From the cell containing the given text, extract its center point as [X, Y] coordinate. 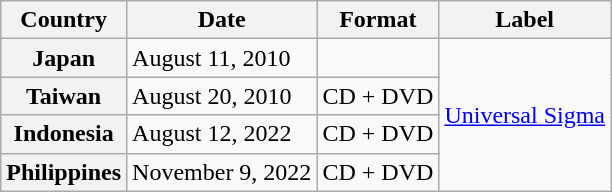
Date [222, 20]
Label [525, 20]
Country [64, 20]
August 20, 2010 [222, 96]
Format [378, 20]
November 9, 2022 [222, 172]
Taiwan [64, 96]
August 11, 2010 [222, 58]
August 12, 2022 [222, 134]
Japan [64, 58]
Philippines [64, 172]
Universal Sigma [525, 115]
Indonesia [64, 134]
